Determine the [X, Y] coordinate at the center of the cell enclosing the given text.  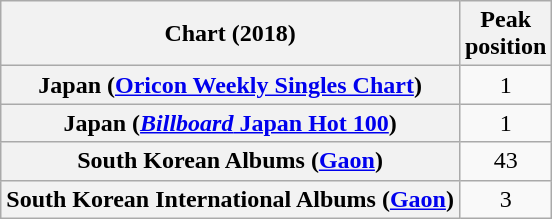
South Korean Albums (Gaon) [230, 161]
Japan (Billboard Japan Hot 100) [230, 123]
Japan (Oricon Weekly Singles Chart) [230, 85]
South Korean International Albums (Gaon) [230, 199]
Peakposition [505, 34]
3 [505, 199]
43 [505, 161]
Chart (2018) [230, 34]
